Return (x, y) of the center of cell containing provided text 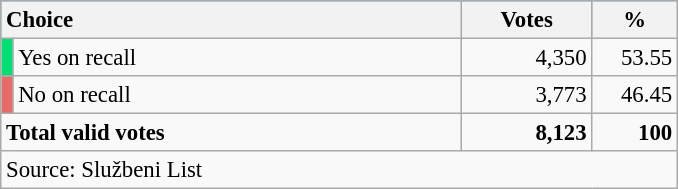
4,350 (526, 58)
Votes (526, 20)
100 (635, 133)
No on recall (237, 95)
% (635, 20)
Yes on recall (237, 58)
Total valid votes (232, 133)
Choice (232, 20)
3,773 (526, 95)
53.55 (635, 58)
Source: Službeni List (340, 170)
46.45 (635, 95)
8,123 (526, 133)
